Return (x, y) of the center of cell containing provided text 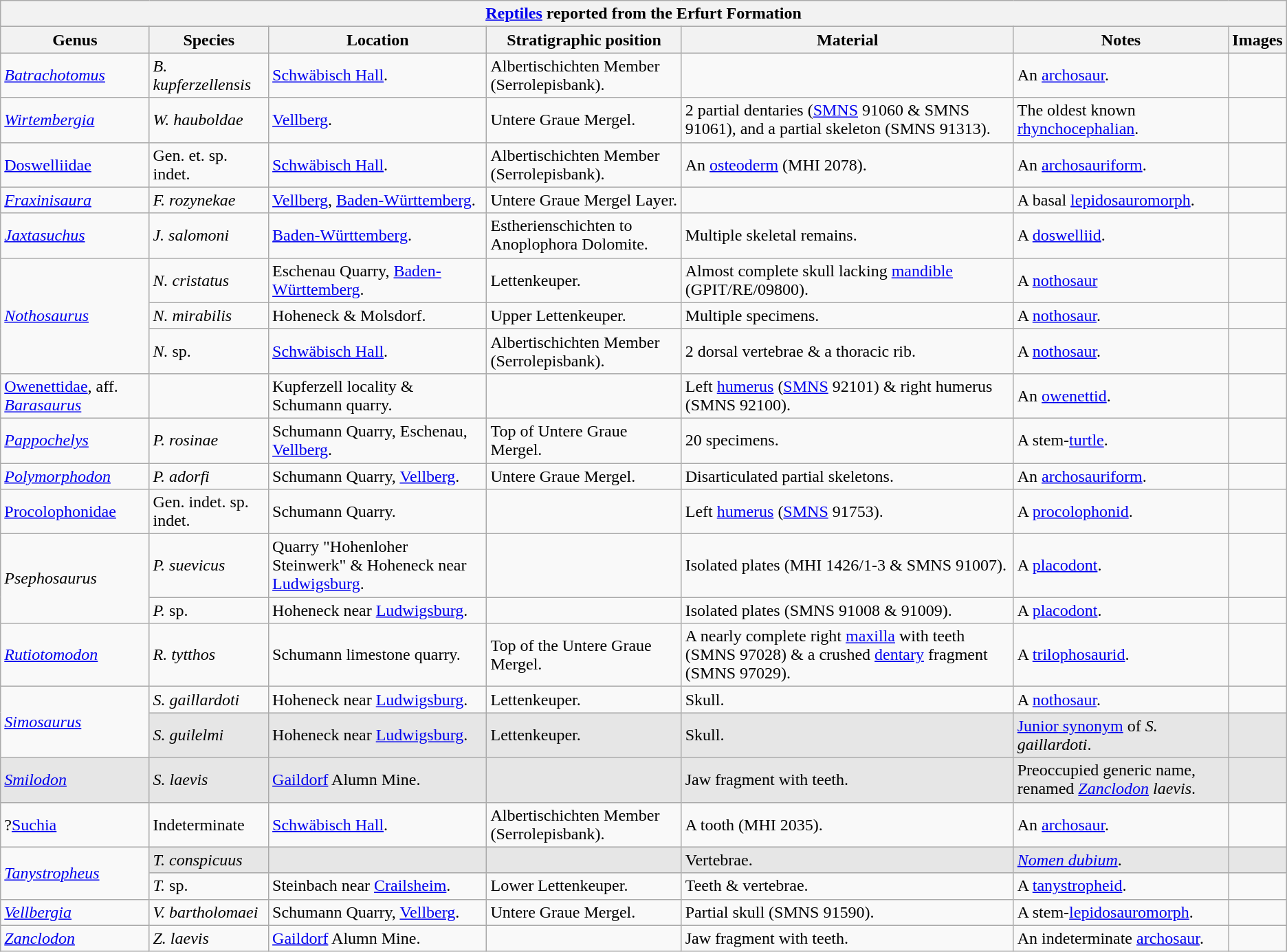
P. rosinae (209, 440)
Doswelliidae (75, 165)
Disarticulated partial skeletons. (847, 476)
Upper Lettenkeuper. (584, 316)
Zanclodon (75, 938)
N. cristatus (209, 280)
Smilodon (75, 779)
Partial skull (SMNS 91590). (847, 912)
Eschenau Quarry, Baden-Württemberg. (378, 280)
Teeth & vertebrae. (847, 886)
Nothosaurus (75, 316)
Nomen dubium. (1121, 860)
A stem-lepidosauromorph. (1121, 912)
Stratigraphic position (584, 40)
N. mirabilis (209, 316)
Multiple skeletal remains. (847, 235)
A basal lepidosauromorph. (1121, 200)
Estherienschichten to Anoplophora Dolomite. (584, 235)
Species (209, 40)
Isolated plates (MHI 1426/1-3 & SMNS 91007). (847, 566)
Vellberg. (378, 120)
Almost complete skull lacking mandible (GPIT/RE/09800). (847, 280)
Rutiotomodon (75, 655)
Material (847, 40)
Simosaurus (75, 722)
S. gaillardoti (209, 700)
J. salomoni (209, 235)
Indeterminate (209, 825)
An owenettid. (1121, 396)
A doswelliid. (1121, 235)
A tooth (MHI 2035). (847, 825)
Polymorphodon (75, 476)
Tanystropheus (75, 873)
Location (378, 40)
W. hauboldae (209, 120)
Baden-Württemberg. (378, 235)
20 specimens. (847, 440)
T. conspicuus (209, 860)
V. bartholomaei (209, 912)
Left humerus (SMNS 91753). (847, 511)
2 partial dentaries (SMNS 91060 & SMNS 91061), and a partial skeleton (SMNS 91313). (847, 120)
Jaxtasuchus (75, 235)
S. guilelmi (209, 735)
Hoheneck & Molsdorf. (378, 316)
Top of the Untere Graue Mergel. (584, 655)
Pappochelys (75, 440)
Owenettidae, aff. Barasaurus (75, 396)
P. adorfi (209, 476)
Kupferzell locality & Schumann quarry. (378, 396)
Vellbergia (75, 912)
Preoccupied generic name, renamed Zanclodon laevis. (1121, 779)
Wirtembergia (75, 120)
T. sp. (209, 886)
Untere Graue Mergel Layer. (584, 200)
A tanystropheid. (1121, 886)
Gen. indet. sp. indet. (209, 511)
Left humerus (SMNS 92101) & right humerus (SMNS 92100). (847, 396)
Reptiles reported from the Erfurt Formation (643, 14)
B. kupferzellensis (209, 76)
P. suevicus (209, 566)
Procolophonidae (75, 511)
?Suchia (75, 825)
Genus (75, 40)
Gen. et. sp. indet. (209, 165)
Multiple specimens. (847, 316)
Steinbach near Crailsheim. (378, 886)
The oldest known rhynchocephalian. (1121, 120)
Quarry "Hohenloher Steinwerk" & Hoheneck near Ludwigsburg. (378, 566)
Vellberg, Baden-Württemberg. (378, 200)
Schumann limestone quarry. (378, 655)
Notes (1121, 40)
A procolophonid. (1121, 511)
Z. laevis (209, 938)
F. rozynekae (209, 200)
Fraxinisaura (75, 200)
A nearly complete right maxilla with teeth (SMNS 97028) & a crushed dentary fragment (SMNS 97029). (847, 655)
R. tytthos (209, 655)
Top of Untere Graue Mergel. (584, 440)
Isolated plates (SMNS 91008 & 91009). (847, 610)
A trilophosaurid. (1121, 655)
Schumann Quarry. (378, 511)
S. laevis (209, 779)
N. sp. (209, 351)
An osteoderm (MHI 2078). (847, 165)
Junior synonym of S. gaillardoti. (1121, 735)
Psephosaurus (75, 579)
An indeterminate archosaur. (1121, 938)
2 dorsal vertebrae & a thoracic rib. (847, 351)
P. sp. (209, 610)
Schumann Quarry, Eschenau, Vellberg. (378, 440)
Lower Lettenkeuper. (584, 886)
A stem-turtle. (1121, 440)
Vertebrae. (847, 860)
Images (1257, 40)
Batrachotomus (75, 76)
A nothosaur (1121, 280)
